Determine the (X, Y) coordinate at the center of the cell enclosing the given text.  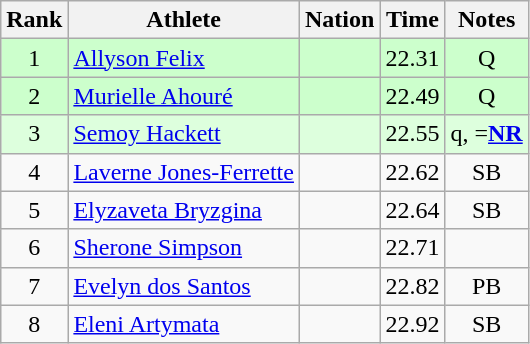
Allyson Felix (184, 58)
Time (412, 20)
Laverne Jones-Ferrette (184, 172)
Athlete (184, 20)
Sherone Simpson (184, 248)
3 (34, 134)
22.92 (412, 324)
4 (34, 172)
q, =NR (486, 134)
6 (34, 248)
1 (34, 58)
22.55 (412, 134)
2 (34, 96)
Semoy Hackett (184, 134)
22.31 (412, 58)
Notes (486, 20)
Elyzaveta Bryzgina (184, 210)
Nation (339, 20)
22.64 (412, 210)
22.82 (412, 286)
22.71 (412, 248)
Evelyn dos Santos (184, 286)
22.49 (412, 96)
Rank (34, 20)
Eleni Artymata (184, 324)
5 (34, 210)
7 (34, 286)
22.62 (412, 172)
8 (34, 324)
Murielle Ahouré (184, 96)
PB (486, 286)
